Return [x, y] of the center of cell containing provided text 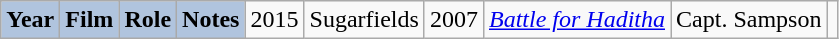
Capt. Sampson [749, 20]
Film [90, 20]
Notes [211, 20]
2007 [454, 20]
Year [30, 20]
Role [148, 20]
Battle for Haditha [576, 20]
Sugarfields [364, 20]
2015 [274, 20]
